Find where the given text appears and provide that cell's center as (X, Y) coordinate. 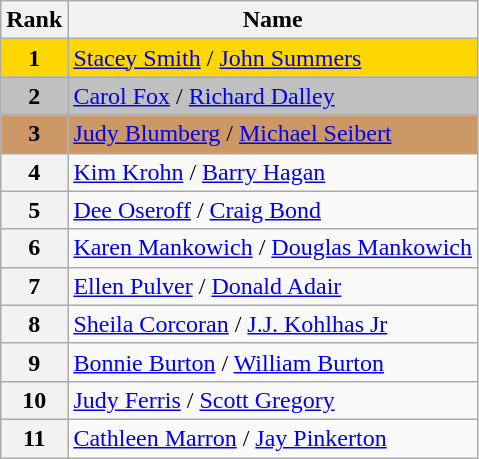
Name (273, 20)
5 (34, 210)
3 (34, 134)
1 (34, 58)
11 (34, 438)
Sheila Corcoran / J.J. Kohlhas Jr (273, 324)
9 (34, 362)
Ellen Pulver / Donald Adair (273, 286)
6 (34, 248)
2 (34, 96)
Judy Ferris / Scott Gregory (273, 400)
7 (34, 286)
8 (34, 324)
Cathleen Marron / Jay Pinkerton (273, 438)
Carol Fox / Richard Dalley (273, 96)
Judy Blumberg / Michael Seibert (273, 134)
4 (34, 172)
Bonnie Burton / William Burton (273, 362)
Kim Krohn / Barry Hagan (273, 172)
Dee Oseroff / Craig Bond (273, 210)
Rank (34, 20)
10 (34, 400)
Stacey Smith / John Summers (273, 58)
Karen Mankowich / Douglas Mankowich (273, 248)
